Output the (x, y) coordinate of the center of the cell containing the given text.  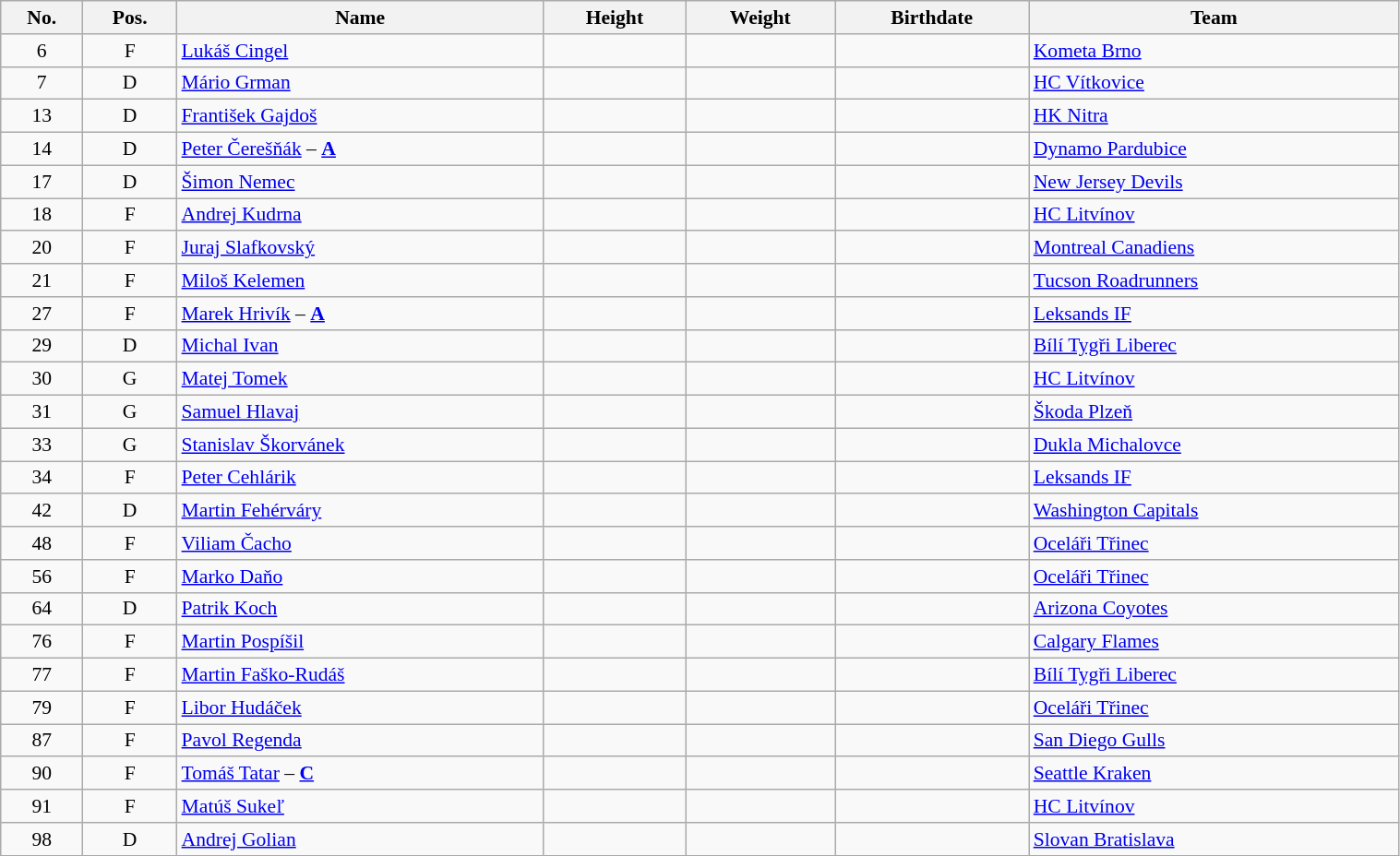
Calgary Flames (1215, 642)
Dukla Michalovce (1215, 445)
Name (360, 18)
Matej Tomek (360, 379)
14 (42, 149)
79 (42, 707)
27 (42, 314)
Andrej Kudrna (360, 215)
7 (42, 83)
Peter Cehlárik (360, 478)
17 (42, 182)
HK Nitra (1215, 116)
Weight (760, 18)
Libor Hudáček (360, 707)
Marko Daňo (360, 577)
Team (1215, 18)
Birthdate (932, 18)
Miloš Kelemen (360, 280)
Andrej Golian (360, 839)
30 (42, 379)
Dynamo Pardubice (1215, 149)
87 (42, 741)
42 (42, 511)
Michal Ivan (360, 346)
56 (42, 577)
64 (42, 609)
21 (42, 280)
Lukáš Cingel (360, 51)
Arizona Coyotes (1215, 609)
Tomáš Tatar – C (360, 774)
48 (42, 543)
31 (42, 412)
77 (42, 675)
Tucson Roadrunners (1215, 280)
Patrik Koch (360, 609)
76 (42, 642)
San Diego Gulls (1215, 741)
Pavol Regenda (360, 741)
29 (42, 346)
20 (42, 248)
No. (42, 18)
Viliam Čacho (360, 543)
Mário Grman (360, 83)
91 (42, 806)
Kometa Brno (1215, 51)
13 (42, 116)
Matúš Sukeľ (360, 806)
Seattle Kraken (1215, 774)
František Gajdoš (360, 116)
90 (42, 774)
Martin Fehérváry (360, 511)
Martin Faško-Rudáš (360, 675)
Marek Hrivík – A (360, 314)
Šimon Nemec (360, 182)
Peter Čerešňák – A (360, 149)
Stanislav Škorvánek (360, 445)
Škoda Plzeň (1215, 412)
Height (615, 18)
Pos. (130, 18)
Juraj Slafkovský (360, 248)
18 (42, 215)
6 (42, 51)
33 (42, 445)
Washington Capitals (1215, 511)
34 (42, 478)
Martin Pospíšil (360, 642)
HC Vítkovice (1215, 83)
New Jersey Devils (1215, 182)
98 (42, 839)
Montreal Canadiens (1215, 248)
Samuel Hlavaj (360, 412)
Slovan Bratislava (1215, 839)
